Search for the cell housing the specified text and yield its (x, y) center coordinate. 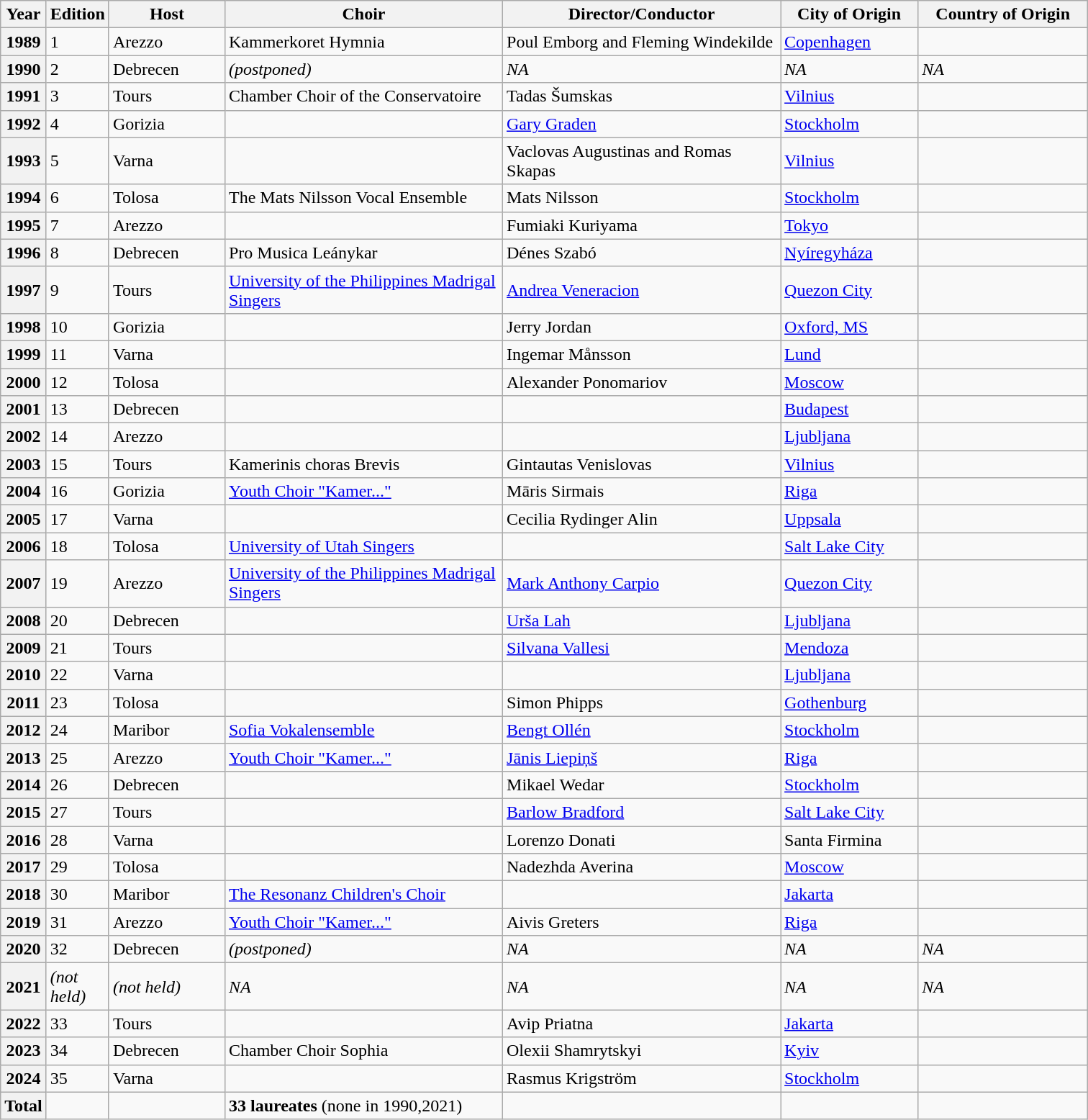
Mikael Wedar (642, 785)
16 (78, 492)
2005 (24, 519)
The Mats Nilsson Vocal Ensemble (363, 198)
Country of Origin (1003, 14)
Rasmus Krigström (642, 1078)
Jānis Liepiņš (642, 757)
1991 (24, 96)
2016 (24, 840)
1999 (24, 354)
5 (78, 161)
8 (78, 253)
Nyíregyháza (849, 253)
University of Utah Singers (363, 546)
Santa Firmina (849, 840)
28 (78, 840)
Chamber Choir of the Conservatoire (363, 96)
Lund (849, 354)
Olexii Shamrytskyi (642, 1051)
Simon Phipps (642, 703)
Year (24, 14)
Aivis Greters (642, 922)
2006 (24, 546)
Gintautas Venislovas (642, 464)
26 (78, 785)
Poul Emborg and Fleming Windekilde (642, 42)
2009 (24, 648)
Fumiaki Kuriyama (642, 225)
2000 (24, 382)
Nadezhda Averina (642, 867)
Edition (78, 14)
Gothenburg (849, 703)
2011 (24, 703)
Choir (363, 14)
2001 (24, 410)
Vaclovas Augustinas and Romas Skapas (642, 161)
27 (78, 812)
6 (78, 198)
24 (78, 730)
Pro Musica Leánykar (363, 253)
Kyiv (849, 1051)
32 (78, 949)
1992 (24, 124)
11 (78, 354)
33 (78, 1024)
Urša Lah (642, 620)
2018 (24, 895)
2021 (24, 986)
29 (78, 867)
Uppsala (849, 519)
30 (78, 895)
Oxford, MS (849, 327)
2003 (24, 464)
2007 (24, 583)
2008 (24, 620)
34 (78, 1051)
Bengt Ollén (642, 730)
Ingemar Månsson (642, 354)
2010 (24, 675)
1990 (24, 69)
1995 (24, 225)
1996 (24, 253)
Mark Anthony Carpio (642, 583)
2002 (24, 437)
1993 (24, 161)
9 (78, 289)
Director/Conductor (642, 14)
25 (78, 757)
3 (78, 96)
2023 (24, 1051)
20 (78, 620)
Mendoza (849, 648)
19 (78, 583)
18 (78, 546)
Kamerinis choras Brevis (363, 464)
Kammerkoret Hymnia (363, 42)
2024 (24, 1078)
31 (78, 922)
10 (78, 327)
2004 (24, 492)
22 (78, 675)
Sofia Vokalensemble (363, 730)
13 (78, 410)
14 (78, 437)
1998 (24, 327)
4 (78, 124)
2022 (24, 1024)
Lorenzo Donati (642, 840)
Mats Nilsson (642, 198)
City of Origin (849, 14)
23 (78, 703)
The Resonanz Children's Choir (363, 895)
Host (167, 14)
Cecilia Rydinger Alin (642, 519)
33 laureates (none in 1990,2021) (363, 1106)
Jerry Jordan (642, 327)
1 (78, 42)
1989 (24, 42)
2012 (24, 730)
Budapest (849, 410)
Avip Priatna (642, 1024)
Silvana Vallesi (642, 648)
Total (24, 1106)
Alexander Ponomariov (642, 382)
Tadas Šumskas (642, 96)
1997 (24, 289)
2013 (24, 757)
2017 (24, 867)
21 (78, 648)
35 (78, 1078)
Chamber Choir Sophia (363, 1051)
2 (78, 69)
1994 (24, 198)
2020 (24, 949)
12 (78, 382)
7 (78, 225)
Barlow Bradford (642, 812)
Māris Sirmais (642, 492)
15 (78, 464)
Andrea Veneracion (642, 289)
Dénes Szabó (642, 253)
2019 (24, 922)
2014 (24, 785)
17 (78, 519)
Copenhagen (849, 42)
Tokyo (849, 225)
2015 (24, 812)
Gary Graden (642, 124)
